Find where the given text appears and provide that cell's center as (X, Y) coordinate. 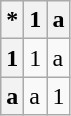
* (12, 20)
